Detect which cell encompasses the target text, then output its [X, Y] center coordinate. 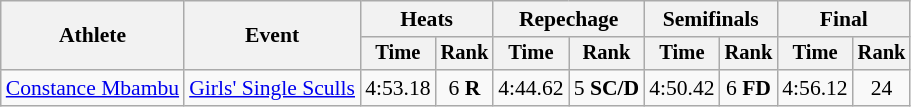
Event [272, 36]
Heats [426, 19]
4:50.42 [682, 88]
Semifinals [710, 19]
24 [882, 88]
4:44.62 [530, 88]
6 R [465, 88]
5 SC/D [607, 88]
Repechage [568, 19]
6 FD [749, 88]
4:56.12 [814, 88]
Athlete [92, 36]
4:53.18 [398, 88]
Final [844, 19]
Constance Mbambu [92, 88]
Girls' Single Sculls [272, 88]
